Output the [x, y] coordinate of the center of the cell containing the given text.  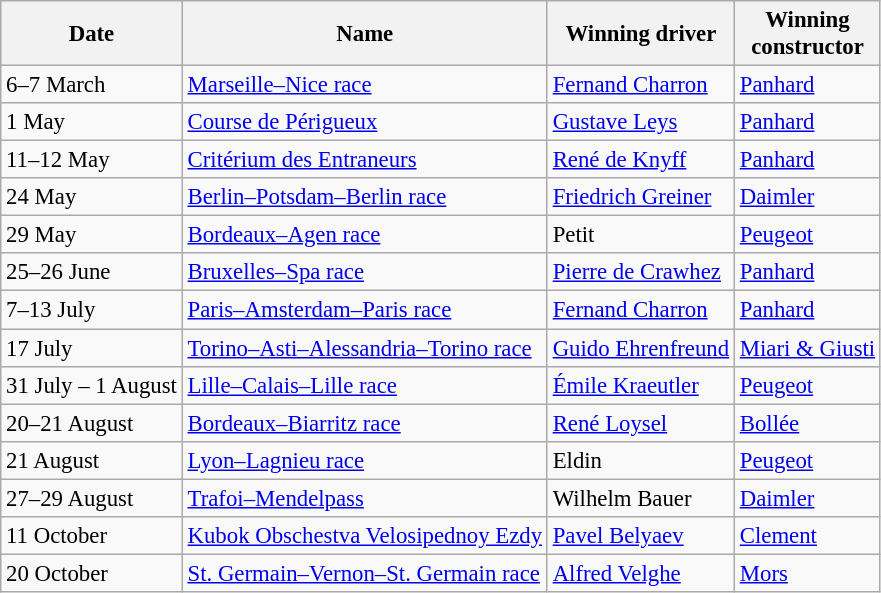
Winningconstructor [807, 34]
Petit [640, 235]
Bollée [807, 423]
Pavel Belyaev [640, 536]
Berlin–Potsdam–Berlin race [364, 197]
Lille–Calais–Lille race [364, 385]
7–13 July [92, 310]
Friedrich Greiner [640, 197]
Mors [807, 573]
11 October [92, 536]
Lyon–Lagnieu race [364, 460]
21 August [92, 460]
29 May [92, 235]
Critérium des Entraneurs [364, 160]
Eldin [640, 460]
17 July [92, 348]
Miari & Giusti [807, 348]
31 July – 1 August [92, 385]
Émile Kraeutler [640, 385]
25–26 June [92, 273]
Guido Ehrenfreund [640, 348]
Marseille–Nice race [364, 85]
20–21 August [92, 423]
1 May [92, 122]
20 October [92, 573]
11–12 May [92, 160]
Clement [807, 536]
24 May [92, 197]
Gustave Leys [640, 122]
René Loysel [640, 423]
Course de Périgueux [364, 122]
Paris–Amsterdam–Paris race [364, 310]
Alfred Velghe [640, 573]
Bordeaux–Biarritz race [364, 423]
27–29 August [92, 498]
Winning driver [640, 34]
Bruxelles–Spa race [364, 273]
Trafoi–Mendelpass [364, 498]
Date [92, 34]
René de Knyff [640, 160]
Wilhelm Bauer [640, 498]
Torino–Asti–Alessandria–Torino race [364, 348]
Name [364, 34]
Bordeaux–Agen race [364, 235]
Pierre de Crawhez [640, 273]
Kubok Obschestva Velosipednoy Ezdy [364, 536]
6–7 March [92, 85]
St. Germain–Vernon–St. Germain race [364, 573]
